Identify which cell holds the provided text, then report its (x, y) central coordinate. 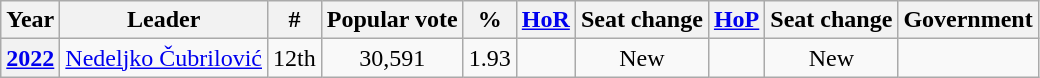
HoP (736, 20)
Year (30, 20)
HoR (546, 20)
30,591 (392, 58)
Government (968, 20)
1.93 (490, 58)
2022 (30, 58)
Leader (164, 20)
Popular vote (392, 20)
# (295, 20)
12th (295, 58)
Nedeljko Čubrilović (164, 58)
% (490, 20)
